Determine the (X, Y) coordinate at the center of the cell enclosing the given text.  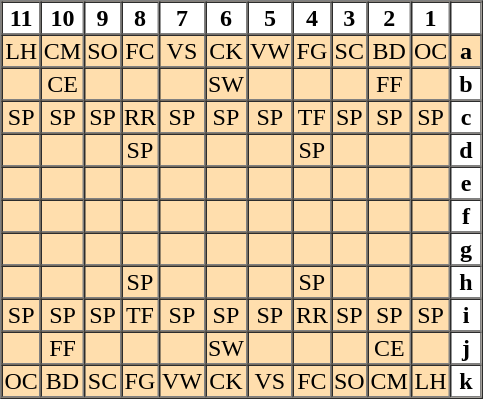
a (466, 50)
1 (430, 18)
11 (22, 18)
h (466, 282)
7 (182, 18)
2 (390, 18)
6 (226, 18)
f (466, 216)
i (466, 314)
e (466, 182)
8 (140, 18)
3 (350, 18)
4 (312, 18)
b (466, 84)
k (466, 380)
5 (270, 18)
10 (62, 18)
9 (102, 18)
j (466, 348)
c (466, 116)
d (466, 150)
g (466, 248)
